Locate the cell with the specified text and output its (x, y) center coordinate. 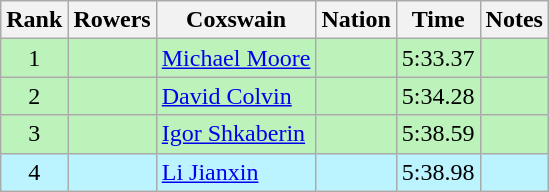
David Colvin (236, 96)
Rowers (112, 20)
1 (34, 58)
Coxswain (236, 20)
Li Jianxin (236, 172)
4 (34, 172)
5:33.37 (438, 58)
5:38.59 (438, 134)
2 (34, 96)
Rank (34, 20)
Time (438, 20)
5:38.98 (438, 172)
5:34.28 (438, 96)
Nation (356, 20)
Michael Moore (236, 58)
Notes (514, 20)
Igor Shkaberin (236, 134)
3 (34, 134)
